Output the [X, Y] coordinate of the center of the cell containing the given text.  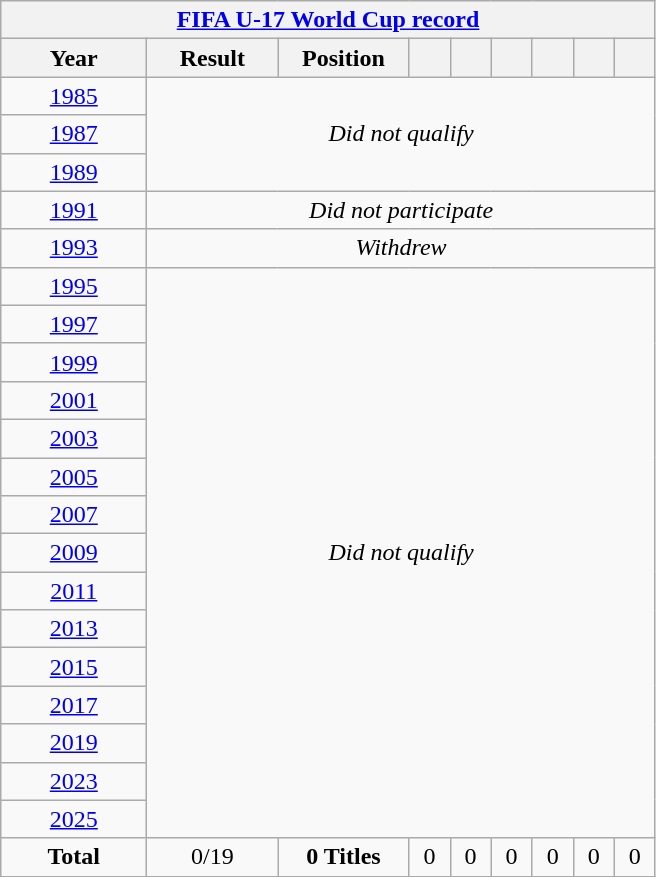
Position [344, 58]
2011 [74, 591]
2009 [74, 553]
1991 [74, 210]
1999 [74, 362]
0/19 [212, 857]
Withdrew [401, 248]
2001 [74, 400]
1985 [74, 96]
2025 [74, 819]
2023 [74, 781]
Result [212, 58]
Did not participate [401, 210]
0 Titles [344, 857]
2013 [74, 629]
2015 [74, 667]
FIFA U-17 World Cup record [328, 20]
1997 [74, 324]
1995 [74, 286]
2003 [74, 438]
1993 [74, 248]
Total [74, 857]
2005 [74, 477]
1989 [74, 172]
2007 [74, 515]
Year [74, 58]
1987 [74, 134]
2017 [74, 705]
2019 [74, 743]
